Search for the cell housing the specified text and yield its [X, Y] center coordinate. 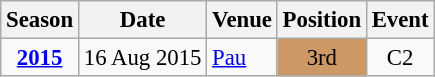
Season [40, 20]
16 Aug 2015 [142, 58]
Event [400, 20]
3rd [322, 58]
C2 [400, 58]
Pau [242, 58]
Position [322, 20]
Date [142, 20]
2015 [40, 58]
Venue [242, 20]
